Detect which cell encompasses the target text, then output its (x, y) center coordinate. 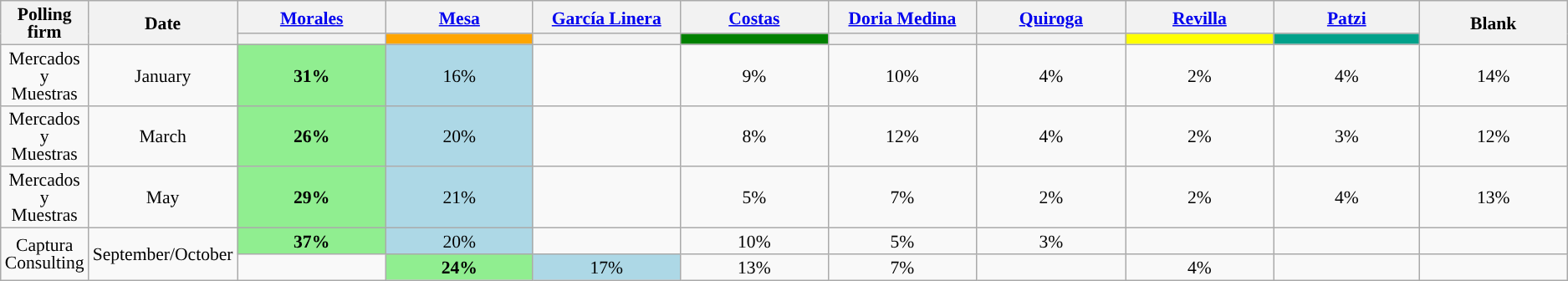
8% (754, 135)
Captura Consulting (45, 254)
Morales (312, 17)
29% (312, 197)
May (163, 197)
Mesa (460, 17)
September/October (163, 254)
17% (607, 268)
Revilla (1199, 17)
Costas (754, 17)
21% (460, 197)
Doria Medina (902, 17)
Quiroga (1051, 17)
Blank (1494, 23)
24% (460, 268)
26% (312, 135)
March (163, 135)
Patzi (1346, 17)
31% (312, 75)
García Linera (607, 17)
Polling firm (45, 23)
14% (1494, 75)
January (163, 75)
16% (460, 75)
9% (754, 75)
Date (163, 23)
37% (312, 241)
